Find where the given text appears and provide that cell's center as [X, Y] coordinate. 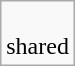
shared [38, 34]
